Pinpoint the cell where the given text exists, returning its (x, y) midpoint coordinate. 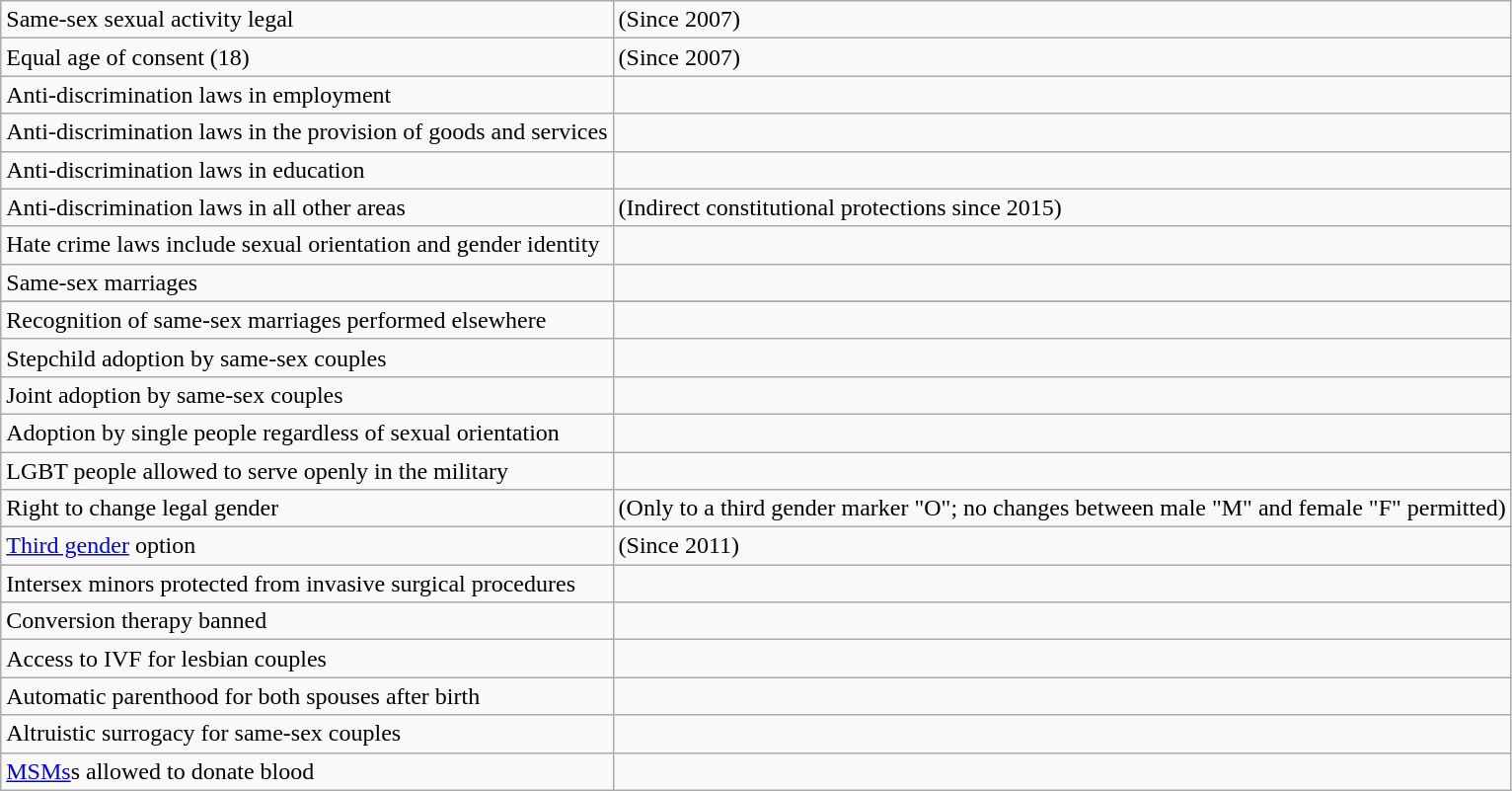
Joint adoption by same-sex couples (307, 395)
Same-sex marriages (307, 282)
Hate crime laws include sexual orientation and gender identity (307, 245)
Anti-discrimination laws in the provision of goods and services (307, 132)
Intersex minors protected from invasive surgical procedures (307, 584)
Stepchild adoption by same-sex couples (307, 357)
(Only to a third gender marker "O"; no changes between male "M" and female "F" permitted) (1062, 509)
Altruistic surrogacy for same-sex couples (307, 734)
(Since 2011) (1062, 546)
Anti-discrimination laws in all other areas (307, 207)
Conversion therapy banned (307, 621)
Right to change legal gender (307, 509)
Anti-discrimination laws in education (307, 170)
(Indirect constitutional protections since 2015) (1062, 207)
Adoption by single people regardless of sexual orientation (307, 433)
Third gender option (307, 546)
Automatic parenthood for both spouses after birth (307, 696)
LGBT people allowed to serve openly in the military (307, 471)
Equal age of consent (18) (307, 57)
Recognition of same-sex marriages performed elsewhere (307, 320)
Anti-discrimination laws in employment (307, 95)
Access to IVF for lesbian couples (307, 659)
Same-sex sexual activity legal (307, 20)
MSMss allowed to donate blood (307, 771)
